From the cell containing the given text, extract its center point as [x, y] coordinate. 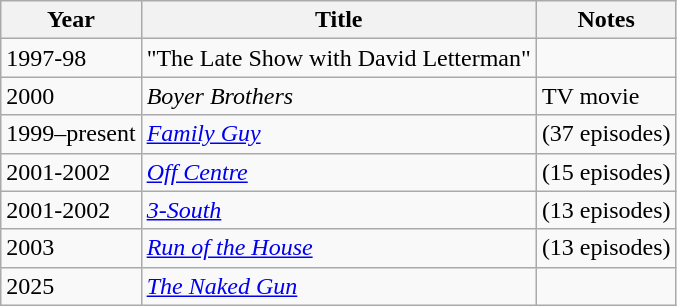
Off Centre [338, 172]
Year [71, 20]
TV movie [606, 96]
(37 episodes) [606, 134]
"The Late Show with David Letterman" [338, 58]
3-South [338, 210]
The Naked Gun [338, 286]
Run of the House [338, 248]
1997-98 [71, 58]
(15 episodes) [606, 172]
1999–present [71, 134]
Notes [606, 20]
Family Guy [338, 134]
2000 [71, 96]
Title [338, 20]
2003 [71, 248]
2025 [71, 286]
Boyer Brothers [338, 96]
